Locate the cell with the specified text and output its (x, y) center coordinate. 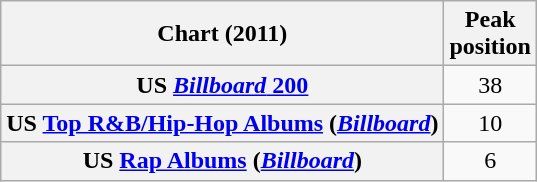
US Billboard 200 (222, 85)
10 (490, 123)
US Rap Albums (Billboard) (222, 161)
US Top R&B/Hip-Hop Albums (Billboard) (222, 123)
38 (490, 85)
6 (490, 161)
Peak position (490, 34)
Chart (2011) (222, 34)
